For the text-containing cell, return its midpoint in (x, y) coordinate format. 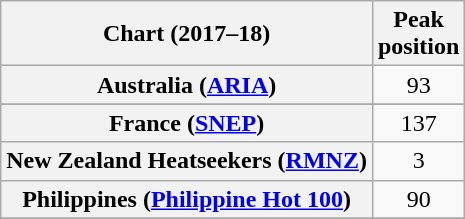
Australia (ARIA) (187, 85)
Philippines (Philippine Hot 100) (187, 199)
137 (418, 123)
3 (418, 161)
Chart (2017–18) (187, 34)
90 (418, 199)
Peakposition (418, 34)
New Zealand Heatseekers (RMNZ) (187, 161)
93 (418, 85)
France (SNEP) (187, 123)
